Determine the (X, Y) coordinate at the center of the cell enclosing the given text.  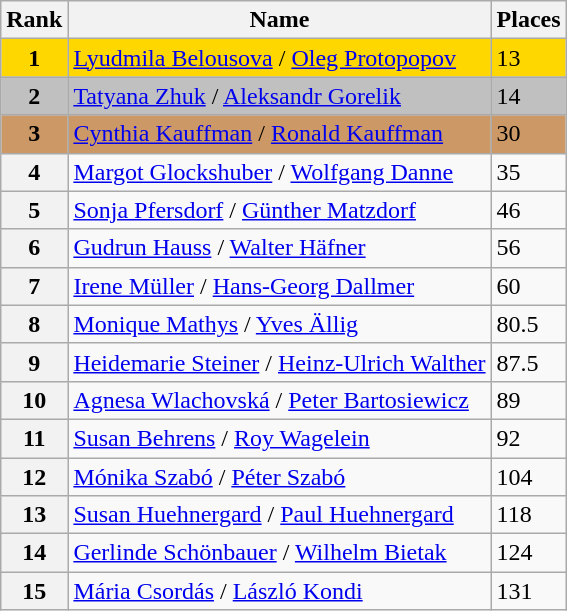
10 (34, 400)
Gudrun Hauss / Walter Häfner (280, 248)
Sonja Pfersdorf / Günther Matzdorf (280, 210)
Susan Behrens / Roy Wagelein (280, 438)
4 (34, 172)
56 (528, 248)
1 (34, 58)
124 (528, 553)
5 (34, 210)
Monique Mathys / Yves Ällig (280, 324)
131 (528, 591)
104 (528, 477)
118 (528, 515)
Margot Glockshuber / Wolfgang Danne (280, 172)
Tatyana Zhuk / Aleksandr Gorelik (280, 96)
6 (34, 248)
9 (34, 362)
Mónika Szabó / Péter Szabó (280, 477)
Cynthia Kauffman / Ronald Kauffman (280, 134)
92 (528, 438)
Rank (34, 20)
11 (34, 438)
12 (34, 477)
30 (528, 134)
2 (34, 96)
Irene Müller / Hans-Georg Dallmer (280, 286)
Lyudmila Belousova / Oleg Protopopov (280, 58)
35 (528, 172)
87.5 (528, 362)
3 (34, 134)
7 (34, 286)
Agnesa Wlachovská / Peter Bartosiewicz (280, 400)
46 (528, 210)
Heidemarie Steiner / Heinz-Ulrich Walther (280, 362)
80.5 (528, 324)
Mária Csordás / László Kondi (280, 591)
8 (34, 324)
60 (528, 286)
89 (528, 400)
15 (34, 591)
Name (280, 20)
Gerlinde Schönbauer / Wilhelm Bietak (280, 553)
Susan Huehnergard / Paul Huehnergard (280, 515)
Places (528, 20)
